Capture the cell that displays the provided text and extract its (x, y) central coordinate. 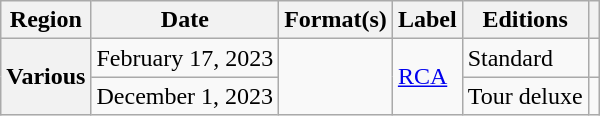
Tour deluxe (525, 96)
Region (46, 20)
RCA (427, 77)
Date (185, 20)
Label (427, 20)
Various (46, 77)
February 17, 2023 (185, 58)
December 1, 2023 (185, 96)
Format(s) (336, 20)
Editions (525, 20)
Standard (525, 58)
